For the text-containing cell, return its midpoint in (X, Y) coordinate format. 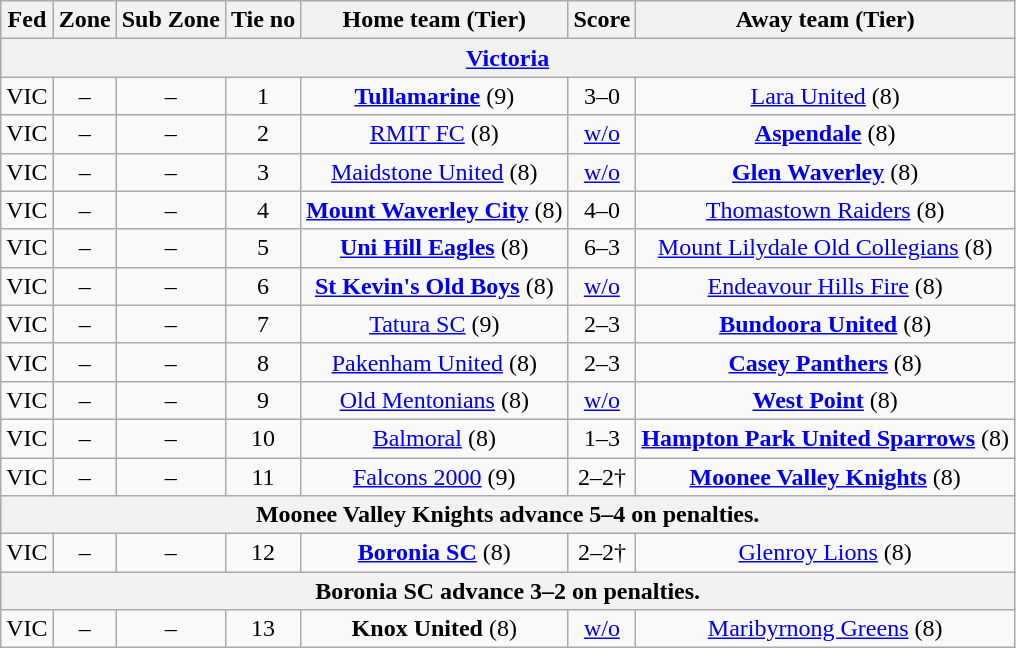
Moonee Valley Knights advance 5–4 on penalties. (508, 515)
10 (262, 438)
3–0 (602, 96)
Moonee Valley Knights (8) (826, 477)
4 (262, 210)
West Point (8) (826, 400)
Tatura SC (9) (434, 324)
Away team (Tier) (826, 20)
Score (602, 20)
11 (262, 477)
Maidstone United (8) (434, 172)
13 (262, 629)
4–0 (602, 210)
9 (262, 400)
8 (262, 362)
Bundoora United (8) (826, 324)
Boronia SC (8) (434, 553)
Casey Panthers (8) (826, 362)
Fed (27, 20)
Falcons 2000 (9) (434, 477)
Hampton Park United Sparrows (8) (826, 438)
Tullamarine (9) (434, 96)
7 (262, 324)
Boronia SC advance 3–2 on penalties. (508, 591)
Old Mentonians (8) (434, 400)
Thomastown Raiders (8) (826, 210)
12 (262, 553)
Mount Lilydale Old Collegians (8) (826, 248)
6–3 (602, 248)
1 (262, 96)
2 (262, 134)
Lara United (8) (826, 96)
Pakenham United (8) (434, 362)
RMIT FC (8) (434, 134)
Victoria (508, 58)
Glen Waverley (8) (826, 172)
Home team (Tier) (434, 20)
Tie no (262, 20)
Uni Hill Eagles (8) (434, 248)
Maribyrnong Greens (8) (826, 629)
3 (262, 172)
Aspendale (8) (826, 134)
Endeavour Hills Fire (8) (826, 286)
Glenroy Lions (8) (826, 553)
St Kevin's Old Boys (8) (434, 286)
5 (262, 248)
Knox United (8) (434, 629)
1–3 (602, 438)
Balmoral (8) (434, 438)
Zone (84, 20)
6 (262, 286)
Sub Zone (170, 20)
Mount Waverley City (8) (434, 210)
